Extract the (x, y) coordinate from the center of the cell holding the provided text.  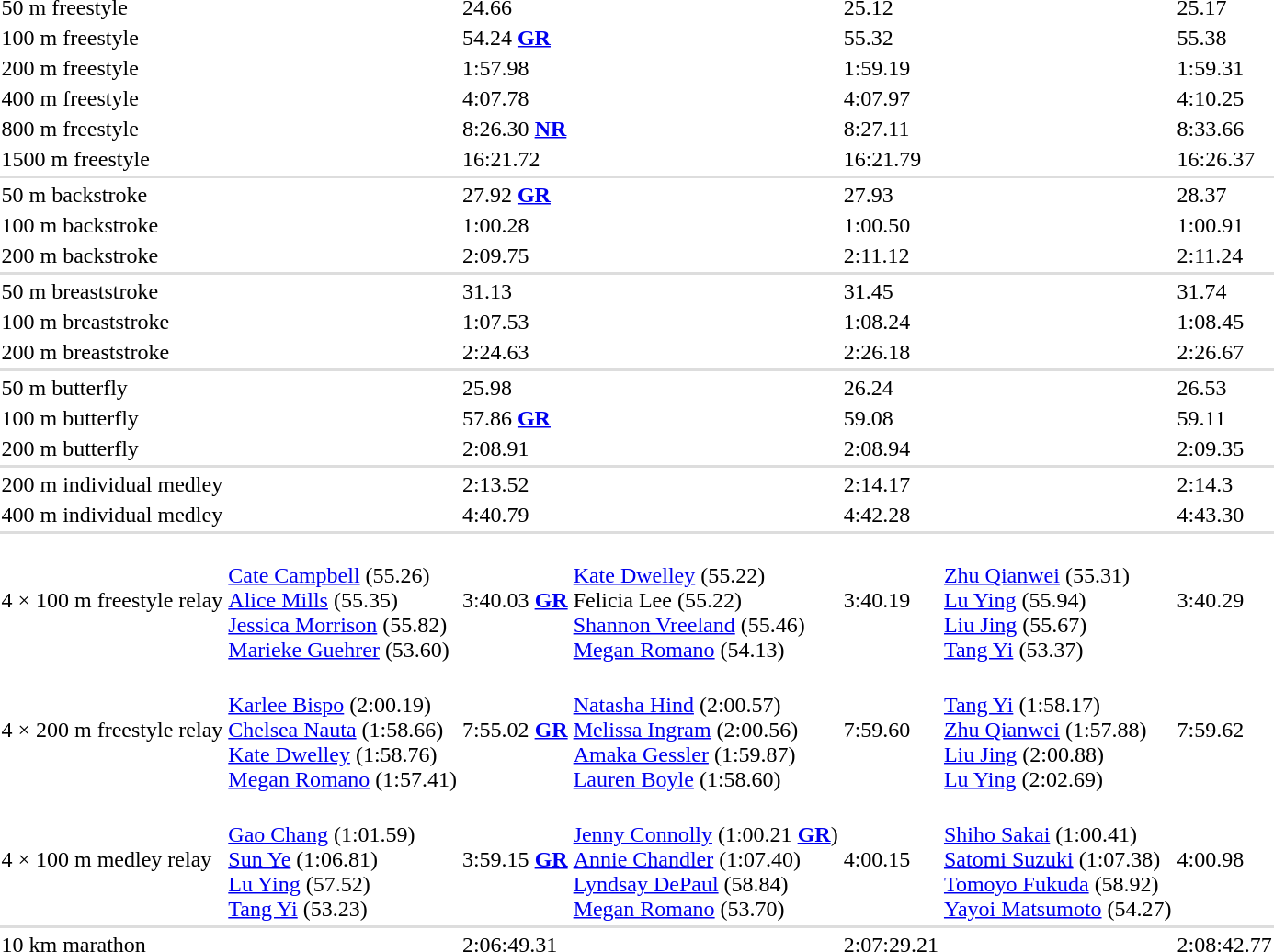
4:10.25 (1224, 98)
55.32 (891, 38)
1:08.45 (1224, 322)
1:07.53 (515, 322)
8:27.11 (891, 129)
2:13.52 (515, 484)
200 m breaststroke (112, 352)
2:11.24 (1224, 255)
Natasha Hind (2:00.57) Melissa Ingram (2:00.56) Amaka Gessler (1:59.87) Lauren Boyle (1:58.60) (706, 730)
Tang Yi (1:58.17) Zhu Qianwei (1:57.88) Liu Jing (2:00.88) Lu Ying (2:02.69) (1057, 730)
26.24 (891, 388)
31.45 (891, 291)
50 m breaststroke (112, 291)
50 m backstroke (112, 195)
50 m butterfly (112, 388)
4:00.15 (891, 859)
4:40.79 (515, 515)
Karlee Bispo (2:00.19)Chelsea Nauta (1:58.66)Kate Dwelley (1:58.76) Megan Romano (1:57.41) (343, 730)
100 m freestyle (112, 38)
1:00.50 (891, 225)
100 m butterfly (112, 418)
8:26.30 NR (515, 129)
57.86 GR (515, 418)
31.74 (1224, 291)
2:26.18 (891, 352)
3:40.03 GR (515, 600)
55.38 (1224, 38)
400 m individual medley (112, 515)
27.92 GR (515, 195)
26.53 (1224, 388)
1:00.28 (515, 225)
200 m backstroke (112, 255)
3:59.15 GR (515, 859)
Shiho Sakai (1:00.41) Satomi Suzuki (1:07.38) Tomoyo Fukuda (58.92) Yayoi Matsumoto (54.27) (1057, 859)
7:59.60 (891, 730)
27.93 (891, 195)
4:42.28 (891, 515)
200 m individual medley (112, 484)
54.24 GR (515, 38)
1:08.24 (891, 322)
Cate Campbell (55.26)Alice Mills (55.35)Jessica Morrison (55.82) Marieke Guehrer (53.60) (343, 600)
7:59.62 (1224, 730)
Jenny Connolly (1:00.21 GR) Annie Chandler (1:07.40) Lyndsay DePaul (58.84) Megan Romano (53.70) (706, 859)
59.08 (891, 418)
3:40.19 (891, 600)
3:40.29 (1224, 600)
8:33.66 (1224, 129)
59.11 (1224, 418)
4 × 100 m freestyle relay (112, 600)
16:21.72 (515, 159)
2:24.63 (515, 352)
4:00.98 (1224, 859)
1:57.98 (515, 68)
16:21.79 (891, 159)
2:14.17 (891, 484)
31.13 (515, 291)
800 m freestyle (112, 129)
4 × 100 m medley relay (112, 859)
2:09.75 (515, 255)
1:59.19 (891, 68)
100 m backstroke (112, 225)
200 m freestyle (112, 68)
28.37 (1224, 195)
4:43.30 (1224, 515)
1:59.31 (1224, 68)
4:07.78 (515, 98)
16:26.37 (1224, 159)
2:11.12 (891, 255)
4 × 200 m freestyle relay (112, 730)
100 m breaststroke (112, 322)
2:08.91 (515, 448)
Gao Chang (1:01.59)Sun Ye (1:06.81)Lu Ying (57.52) Tang Yi (53.23) (343, 859)
400 m freestyle (112, 98)
1:00.91 (1224, 225)
2:14.3 (1224, 484)
2:09.35 (1224, 448)
4:07.97 (891, 98)
25.98 (515, 388)
2:08.94 (891, 448)
7:55.02 GR (515, 730)
Zhu Qianwei (55.31) Lu Ying (55.94) Liu Jing (55.67) Tang Yi (53.37) (1057, 600)
200 m butterfly (112, 448)
2:26.67 (1224, 352)
1500 m freestyle (112, 159)
Kate Dwelley (55.22) Felicia Lee (55.22) Shannon Vreeland (55.46) Megan Romano (54.13) (706, 600)
